Return [X, Y] of the center of cell containing provided text 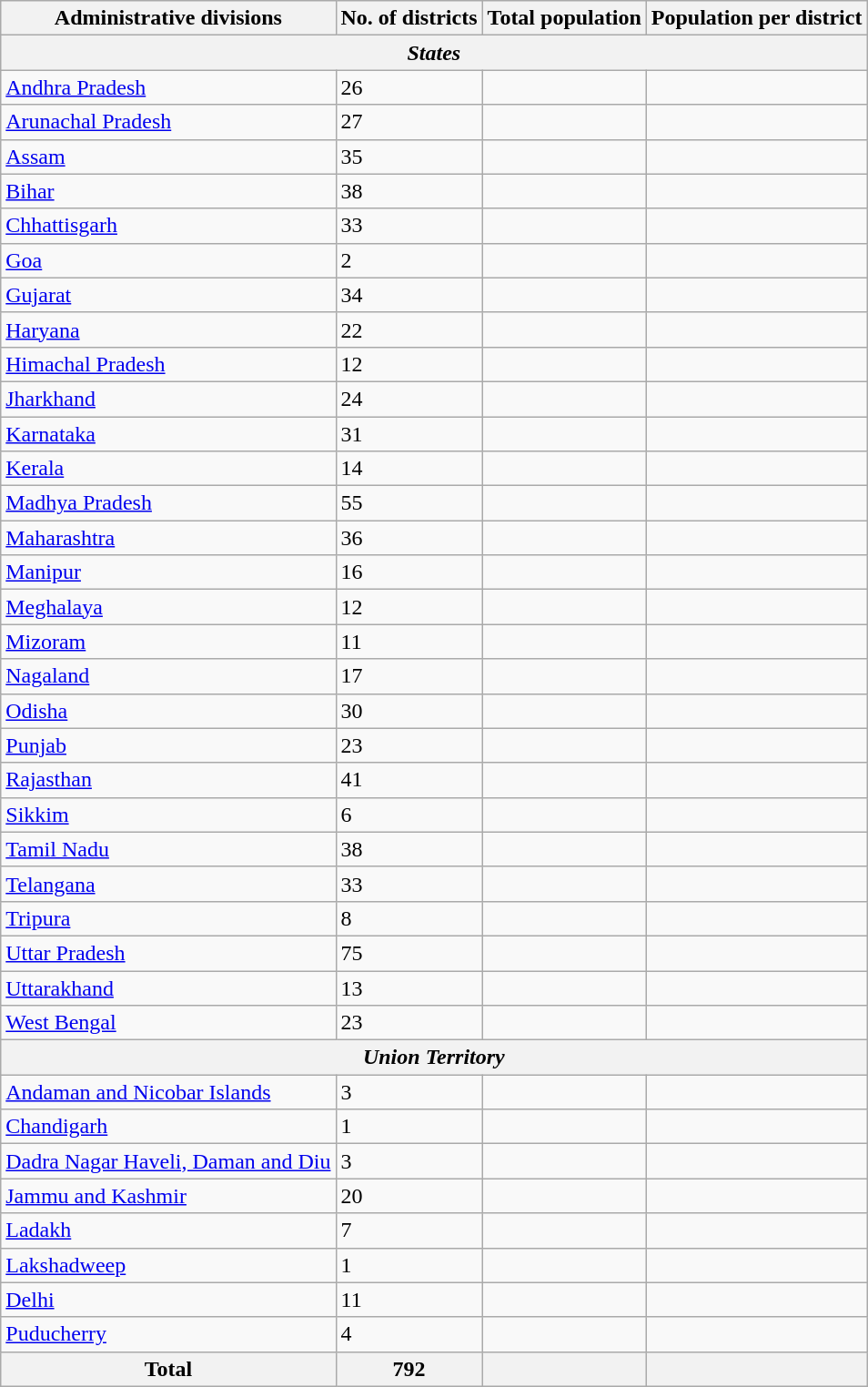
Chandigarh [168, 1127]
Goa [168, 260]
Odisha [168, 711]
Total [168, 1369]
West Bengal [168, 1023]
Nagaland [168, 676]
Jharkhand [168, 399]
26 [409, 87]
55 [409, 503]
Ladakh [168, 1230]
Arunachal Pradesh [168, 122]
31 [409, 434]
Haryana [168, 329]
Union Territory [434, 1058]
20 [409, 1196]
Maharashtra [168, 538]
41 [409, 780]
36 [409, 538]
Puducherry [168, 1334]
35 [409, 157]
Assam [168, 157]
Uttarakhand [168, 987]
Chhattisgarh [168, 226]
Himachal Pradesh [168, 364]
27 [409, 122]
Sikkim [168, 815]
No. of districts [409, 18]
Bihar [168, 191]
Tamil Nadu [168, 849]
Tripura [168, 918]
24 [409, 399]
Punjab [168, 745]
792 [409, 1369]
4 [409, 1334]
Kerala [168, 469]
Jammu and Kashmir [168, 1196]
Gujarat [168, 295]
Karnataka [168, 434]
Administrative divisions [168, 18]
Madhya Pradesh [168, 503]
States [434, 53]
Population per district [757, 18]
14 [409, 469]
Lakshadweep [168, 1265]
Manipur [168, 572]
16 [409, 572]
30 [409, 711]
75 [409, 953]
Dadra Nagar Haveli, Daman and Diu [168, 1161]
Rajasthan [168, 780]
Andaman and Nicobar Islands [168, 1092]
Uttar Pradesh [168, 953]
Andhra Pradesh [168, 87]
Delhi [168, 1300]
34 [409, 295]
17 [409, 676]
13 [409, 987]
6 [409, 815]
2 [409, 260]
8 [409, 918]
Mizoram [168, 642]
22 [409, 329]
Total population [564, 18]
Telangana [168, 884]
7 [409, 1230]
Meghalaya [168, 607]
